For the text-containing cell, return its midpoint in [X, Y] coordinate format. 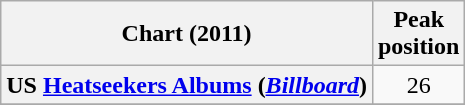
Chart (2011) [187, 34]
26 [418, 85]
Peakposition [418, 34]
US Heatseekers Albums (Billboard) [187, 85]
